Find where the given text appears and provide that cell's center as (x, y) coordinate. 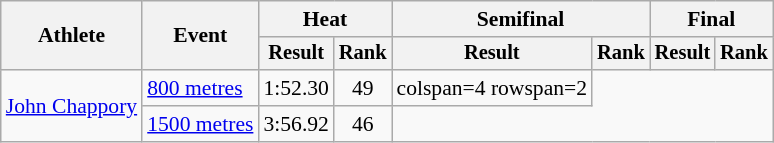
46 (363, 124)
49 (363, 88)
Heat (324, 19)
colspan=4 rowspan=2 (492, 88)
Event (200, 36)
1500 metres (200, 124)
John Chappory (72, 106)
3:56.92 (296, 124)
Final (712, 19)
Athlete (72, 36)
Semifinal (521, 19)
800 metres (200, 88)
1:52.30 (296, 88)
